Pinpoint the cell where the given text exists, returning its (x, y) midpoint coordinate. 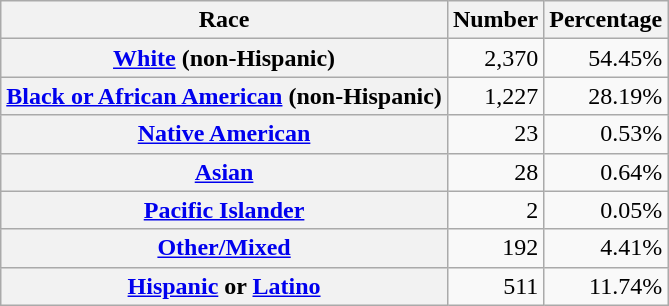
2,370 (495, 58)
2 (495, 210)
Native American (224, 134)
Hispanic or Latino (224, 286)
Asian (224, 172)
28.19% (606, 96)
Number (495, 20)
Pacific Islander (224, 210)
11.74% (606, 286)
511 (495, 286)
0.05% (606, 210)
Other/Mixed (224, 248)
0.53% (606, 134)
192 (495, 248)
White (non-Hispanic) (224, 58)
Percentage (606, 20)
1,227 (495, 96)
54.45% (606, 58)
Black or African American (non-Hispanic) (224, 96)
28 (495, 172)
4.41% (606, 248)
0.64% (606, 172)
23 (495, 134)
Race (224, 20)
